Find where the given text appears and provide that cell's center as [X, Y] coordinate. 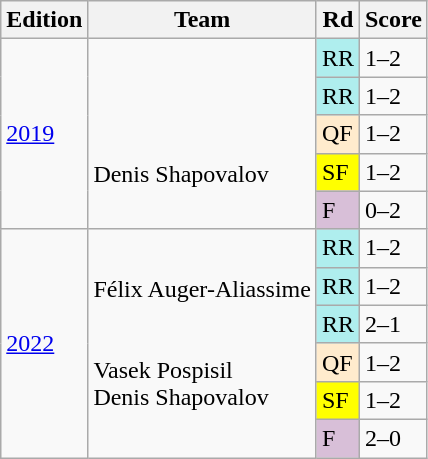
2–0 [393, 438]
2–1 [393, 324]
Team [202, 20]
Score [393, 20]
2019 [44, 134]
Rd [338, 20]
0–2 [393, 210]
2022 [44, 343]
Félix Auger-AliassimeVasek PospisilDenis Shapovalov [202, 343]
Denis Shapovalov [202, 134]
Edition [44, 20]
